Search for the cell housing the specified text and yield its [x, y] center coordinate. 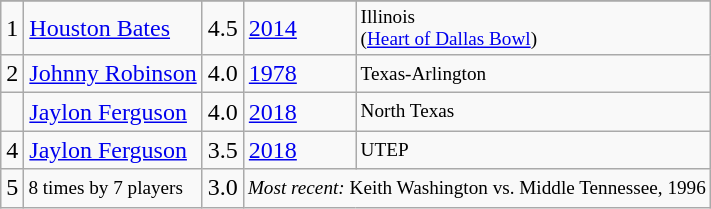
North Texas [533, 112]
5 [12, 188]
8 times by 7 players [113, 188]
2014 [300, 28]
Johnny Robinson [113, 74]
Most recent: Keith Washington vs. Middle Tennessee, 1996 [476, 188]
1 [12, 28]
3.0 [222, 188]
Houston Bates [113, 28]
UTEP [533, 150]
1978 [300, 74]
4 [12, 150]
4.5 [222, 28]
Texas-Arlington [533, 74]
Illinois(Heart of Dallas Bowl) [533, 28]
2 [12, 74]
3.5 [222, 150]
